From the cell containing the given text, extract its center point as (X, Y) coordinate. 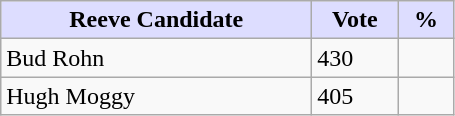
Vote (355, 20)
% (426, 20)
Hugh Moggy (156, 96)
Bud Rohn (156, 58)
Reeve Candidate (156, 20)
430 (355, 58)
405 (355, 96)
